Search for the cell housing the specified text and yield its [x, y] center coordinate. 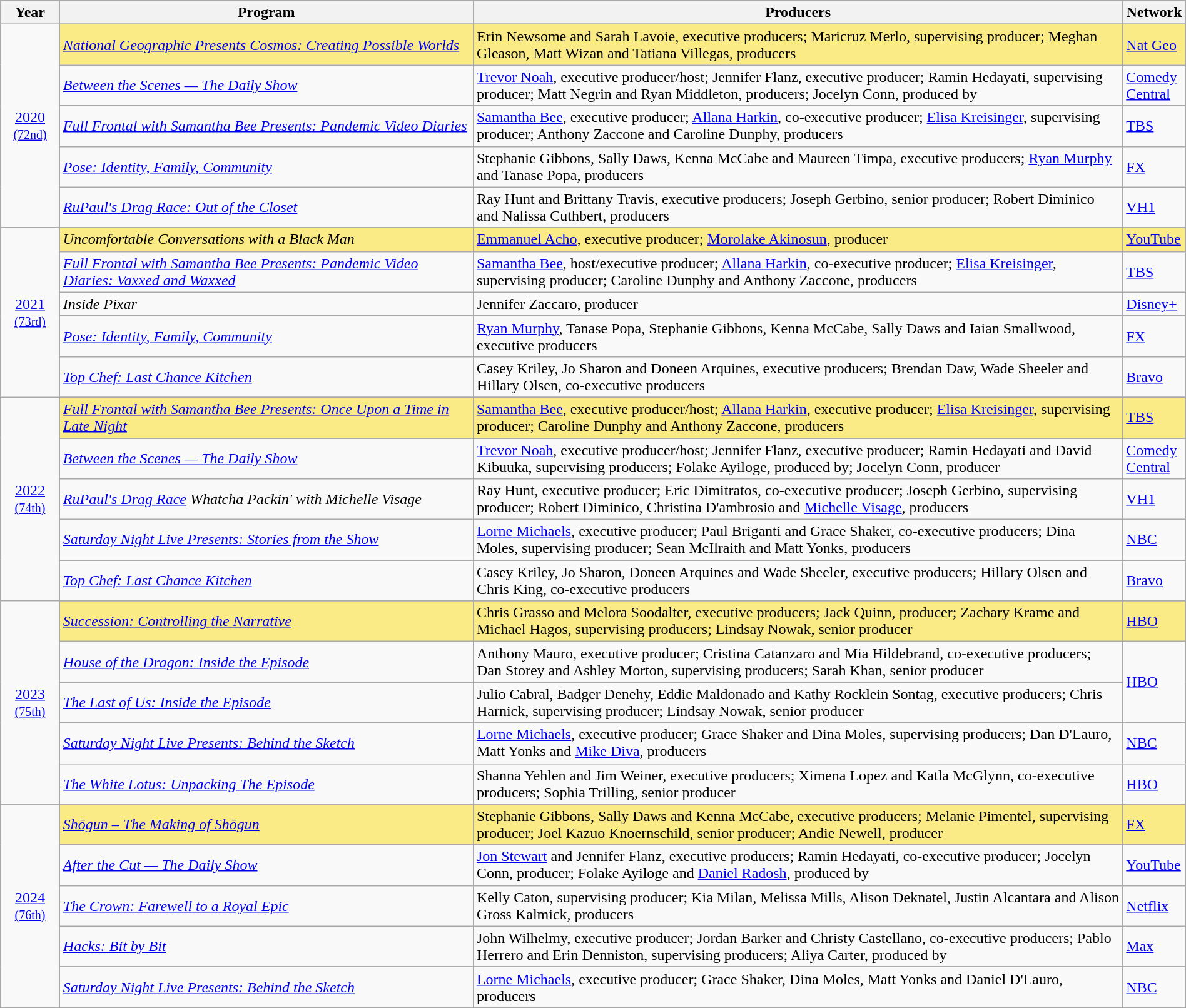
Emmanuel Acho, executive producer; Morolake Akinosun, producer [798, 239]
Erin Newsome and Sarah Lavoie, executive producers; Maricruz Merlo, supervising producer; Meghan Gleason, Matt Wizan and Tatiana Villegas, producers [798, 45]
After the Cut — The Daily Show [266, 865]
Full Frontal with Samantha Bee Presents: Pandemic Video Diaries [266, 126]
Lorne Michaels, executive producer; Grace Shaker and Dina Moles, supervising producers; Dan D'Lauro, Matt Yonks and Mike Diva, producers [798, 743]
Program [266, 13]
Jennifer Zaccaro, producer [798, 304]
Kelly Caton, supervising producer; Kia Milan, Melissa Mills, Alison Deknatel, Justin Alcantara and Alison Gross Kalmick, producers [798, 905]
Succession: Controlling the Narrative [266, 622]
National Geographic Presents Cosmos: Creating Possible Worlds [266, 45]
Network [1154, 13]
Saturday Night Live Presents: Stories from the Show [266, 540]
House of the Dragon: Inside the Episode [266, 662]
The Crown: Farewell to a Royal Epic [266, 905]
Casey Kriley, Jo Sharon and Doneen Arquines, executive producers; Brendan Daw, Wade Sheeler and Hillary Olsen, co-executive producers [798, 376]
Full Frontal with Samantha Bee Presents: Pandemic Video Diaries: Vaxxed and Waxxed [266, 271]
The White Lotus: Unpacking The Episode [266, 784]
Shōgun – The Making of Shōgun [266, 824]
2020(72nd) [30, 126]
Ryan Murphy, Tanase Popa, Stephanie Gibbons, Kenna McCabe, Sally Daws and Iaian Smallwood, executive producers [798, 336]
Ray Hunt and Brittany Travis, executive producers; Joseph Gerbino, senior producer; Robert Diminico and Nalissa Cuthbert, producers [798, 208]
Producers [798, 13]
Full Frontal with Samantha Bee Presents: Once Upon a Time in Late Night [266, 418]
Netflix [1154, 905]
Hacks: Bit by Bit [266, 947]
Shanna Yehlen and Jim Weiner, executive producers; Ximena Lopez and Katla McGlynn, co-executive producers; Sophia Trilling, senior producer [798, 784]
Uncomfortable Conversations with a Black Man [266, 239]
Nat Geo [1154, 45]
2024(76th) [30, 905]
Lorne Michaels, executive producer; Grace Shaker, Dina Moles, Matt Yonks and Daniel D'Lauro, producers [798, 987]
The Last of Us: Inside the Episode [266, 703]
Stephanie Gibbons, Sally Daws, Kenna McCabe and Maureen Timpa, executive producers; Ryan Murphy and Tanase Popa, producers [798, 166]
2021(73rd) [30, 313]
Disney+ [1154, 304]
Year [30, 13]
RuPaul's Drag Race: Out of the Closet [266, 208]
2023(75th) [30, 703]
2022(74th) [30, 499]
Inside Pixar [266, 304]
Casey Kriley, Jo Sharon, Doneen Arquines and Wade Sheeler, executive producers; Hillary Olsen and Chris King, co-executive producers [798, 580]
RuPaul's Drag Race Whatcha Packin' with Michelle Visage [266, 499]
Max [1154, 947]
